Provide the [x, y] coordinate of the cell's center where the given text is located.  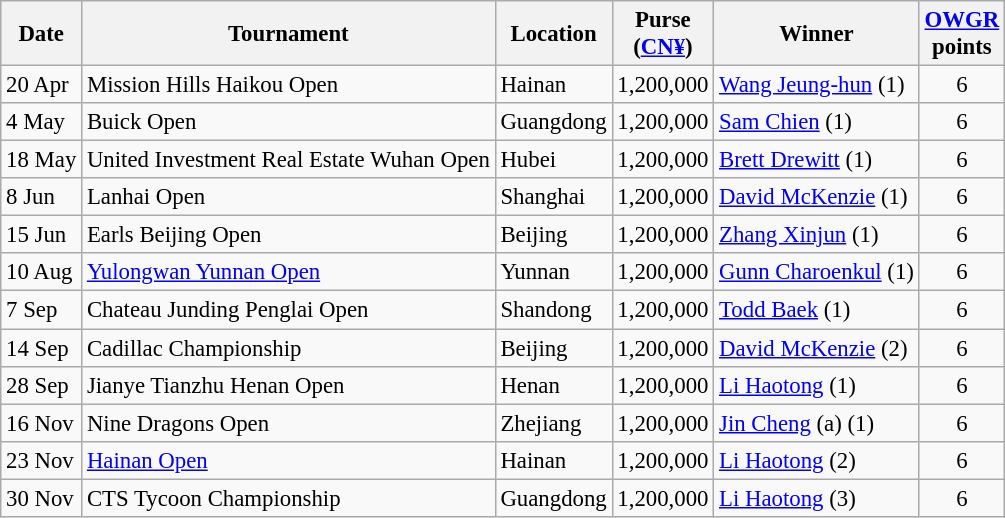
10 Aug [42, 273]
Buick Open [289, 122]
Winner [816, 34]
Tournament [289, 34]
28 Sep [42, 385]
Jin Cheng (a) (1) [816, 423]
Jianye Tianzhu Henan Open [289, 385]
Brett Drewitt (1) [816, 160]
Shandong [554, 310]
Li Haotong (3) [816, 498]
Shanghai [554, 197]
Hubei [554, 160]
8 Jun [42, 197]
Gunn Charoenkul (1) [816, 273]
United Investment Real Estate Wuhan Open [289, 160]
CTS Tycoon Championship [289, 498]
Chateau Junding Penglai Open [289, 310]
Hainan Open [289, 460]
4 May [42, 122]
Sam Chien (1) [816, 122]
Todd Baek (1) [816, 310]
16 Nov [42, 423]
Nine Dragons Open [289, 423]
Henan [554, 385]
18 May [42, 160]
14 Sep [42, 348]
Li Haotong (2) [816, 460]
Zhejiang [554, 423]
15 Jun [42, 235]
Wang Jeung-hun (1) [816, 85]
Earls Beijing Open [289, 235]
Yunnan [554, 273]
20 Apr [42, 85]
David McKenzie (2) [816, 348]
OWGRpoints [962, 34]
Purse(CN¥) [663, 34]
Lanhai Open [289, 197]
23 Nov [42, 460]
Cadillac Championship [289, 348]
David McKenzie (1) [816, 197]
Yulongwan Yunnan Open [289, 273]
7 Sep [42, 310]
Zhang Xinjun (1) [816, 235]
30 Nov [42, 498]
Li Haotong (1) [816, 385]
Date [42, 34]
Mission Hills Haikou Open [289, 85]
Location [554, 34]
